Identify which cell holds the provided text, then report its [x, y] central coordinate. 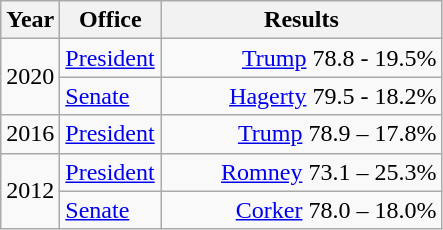
2012 [30, 191]
Year [30, 20]
Results [302, 20]
2016 [30, 134]
2020 [30, 77]
Romney 73.1 – 25.3% [302, 172]
Trump 78.9 – 17.8% [302, 134]
Office [110, 20]
Trump 78.8 - 19.5% [302, 58]
Hagerty 79.5 - 18.2% [302, 96]
Corker 78.0 – 18.0% [302, 210]
